For the text-containing cell, return its midpoint in (x, y) coordinate format. 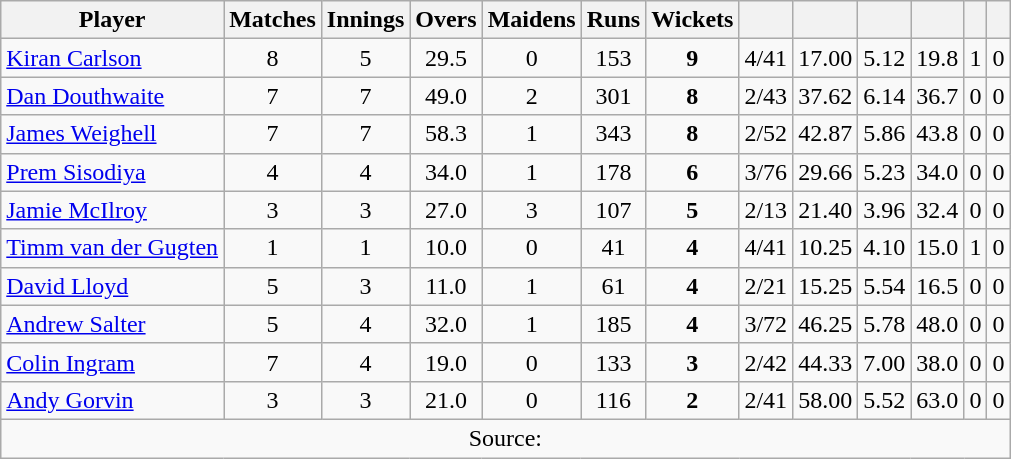
3/72 (766, 324)
21.0 (446, 400)
Matches (273, 20)
6.14 (884, 96)
2/43 (766, 96)
5.12 (884, 58)
3/76 (766, 172)
Andy Gorvin (112, 400)
Wickets (692, 20)
Kiran Carlson (112, 58)
49.0 (446, 96)
Prem Sisodiya (112, 172)
38.0 (938, 362)
343 (613, 134)
Source: (506, 438)
16.5 (938, 286)
32.4 (938, 210)
Jamie McIlroy (112, 210)
58.3 (446, 134)
Innings (365, 20)
116 (613, 400)
44.33 (826, 362)
37.62 (826, 96)
43.8 (938, 134)
2/52 (766, 134)
Runs (613, 20)
15.0 (938, 248)
Player (112, 20)
5.52 (884, 400)
301 (613, 96)
107 (613, 210)
6 (692, 172)
7.00 (884, 362)
19.8 (938, 58)
58.00 (826, 400)
41 (613, 248)
11.0 (446, 286)
Timm van der Gugten (112, 248)
James Weighell (112, 134)
9 (692, 58)
21.40 (826, 210)
Overs (446, 20)
5.86 (884, 134)
15.25 (826, 286)
Andrew Salter (112, 324)
Dan Douthwaite (112, 96)
Maidens (532, 20)
48.0 (938, 324)
29.5 (446, 58)
178 (613, 172)
2/42 (766, 362)
32.0 (446, 324)
133 (613, 362)
61 (613, 286)
5.54 (884, 286)
2/21 (766, 286)
5.23 (884, 172)
19.0 (446, 362)
36.7 (938, 96)
10.25 (826, 248)
Colin Ingram (112, 362)
David Lloyd (112, 286)
2/13 (766, 210)
2/41 (766, 400)
29.66 (826, 172)
153 (613, 58)
27.0 (446, 210)
3.96 (884, 210)
42.87 (826, 134)
46.25 (826, 324)
17.00 (826, 58)
4.10 (884, 248)
10.0 (446, 248)
5.78 (884, 324)
63.0 (938, 400)
185 (613, 324)
